Detect which cell encompasses the target text, then output its [x, y] center coordinate. 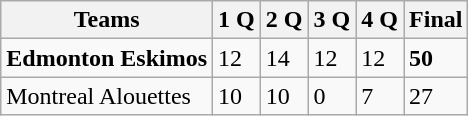
Montreal Alouettes [107, 96]
4 Q [380, 20]
14 [284, 58]
27 [436, 96]
2 Q [284, 20]
Teams [107, 20]
Edmonton Eskimos [107, 58]
7 [380, 96]
Final [436, 20]
1 Q [237, 20]
0 [332, 96]
3 Q [332, 20]
50 [436, 58]
